Locate the cell with the specified text and output its (x, y) center coordinate. 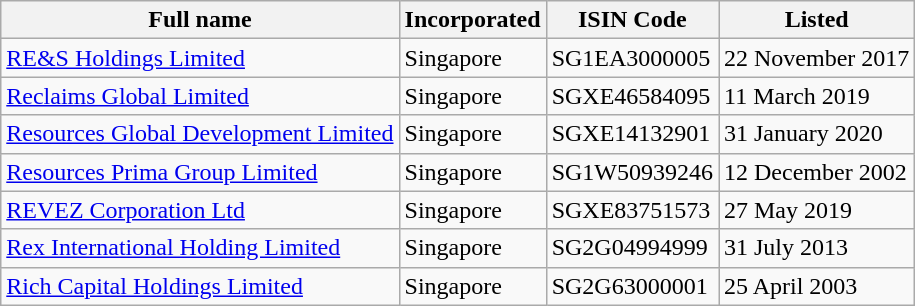
27 May 2019 (816, 210)
31 July 2013 (816, 248)
12 December 2002 (816, 172)
SG2G04994999 (632, 248)
Incorporated (472, 20)
Rex International Holding Limited (200, 248)
22 November 2017 (816, 58)
SGXE46584095 (632, 96)
Reclaims Global Limited (200, 96)
SG2G63000001 (632, 286)
Resources Global Development Limited (200, 134)
Full name (200, 20)
Rich Capital Holdings Limited (200, 286)
31 January 2020 (816, 134)
Listed (816, 20)
RE&S Holdings Limited (200, 58)
25 April 2003 (816, 286)
REVEZ Corporation Ltd (200, 210)
11 March 2019 (816, 96)
SGXE83751573 (632, 210)
SG1W50939246 (632, 172)
ISIN Code (632, 20)
SGXE14132901 (632, 134)
SG1EA3000005 (632, 58)
Resources Prima Group Limited (200, 172)
